Extract the (x, y) coordinate from the center of the cell holding the provided text.  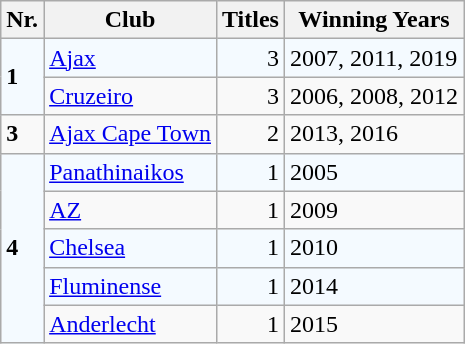
2 (251, 134)
Ajax (130, 58)
4 (22, 248)
Anderlecht (130, 324)
Titles (251, 20)
Club (130, 20)
2009 (374, 210)
Fluminense (130, 286)
Winning Years (374, 20)
2005 (374, 172)
Ajax Cape Town (130, 134)
2006, 2008, 2012 (374, 96)
Cruzeiro (130, 96)
Chelsea (130, 248)
2007, 2011, 2019 (374, 58)
2010 (374, 248)
2013, 2016 (374, 134)
Panathinaikos (130, 172)
Nr. (22, 20)
2015 (374, 324)
AZ (130, 210)
2014 (374, 286)
